Extract the (X, Y) coordinate from the center of the cell holding the provided text.  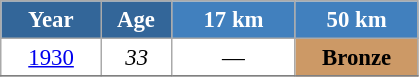
17 km (234, 20)
Year (52, 20)
Bronze (356, 58)
1930 (52, 58)
50 km (356, 20)
Age (136, 20)
— (234, 58)
33 (136, 58)
